Capture the cell that displays the provided text and extract its [x, y] central coordinate. 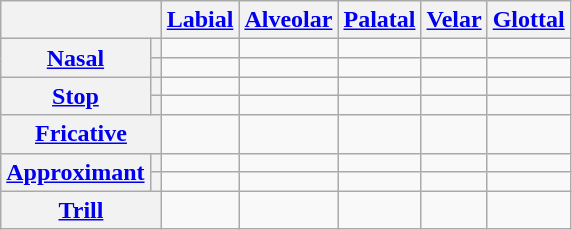
Palatal [380, 20]
Stop [76, 96]
Nasal [76, 58]
Velar [454, 20]
Trill [81, 210]
Fricative [81, 134]
Approximant [76, 172]
Alveolar [288, 20]
Glottal [528, 20]
Labial [200, 20]
